For the text-containing cell, return its midpoint in [x, y] coordinate format. 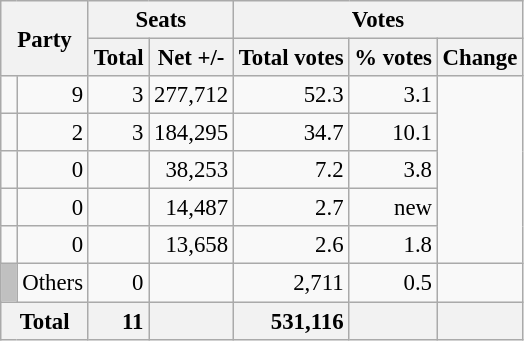
10.1 [393, 133]
9 [52, 95]
new [393, 208]
Votes [378, 20]
11 [118, 321]
7.2 [290, 170]
531,116 [290, 321]
34.7 [290, 133]
Change [480, 58]
2,711 [290, 283]
Net +/- [192, 58]
52.3 [290, 95]
1.8 [393, 245]
% votes [393, 58]
2 [52, 133]
3.1 [393, 95]
277,712 [192, 95]
Others [52, 283]
Total votes [290, 58]
3.8 [393, 170]
13,658 [192, 245]
Seats [160, 20]
0.5 [393, 283]
38,253 [192, 170]
2.6 [290, 245]
184,295 [192, 133]
2.7 [290, 208]
Party [45, 38]
14,487 [192, 208]
